Capture the cell that displays the provided text and extract its [X, Y] central coordinate. 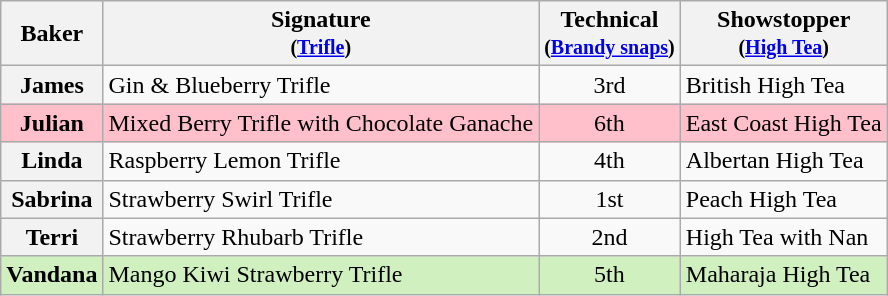
3rd [610, 85]
East Coast High Tea [784, 123]
James [52, 85]
Mixed Berry Trifle with Chocolate Ganache [321, 123]
Showstopper (High Tea) [784, 34]
4th [610, 161]
Signature (Trifle) [321, 34]
Julian [52, 123]
Peach High Tea [784, 199]
2nd [610, 237]
Mango Kiwi Strawberry Trifle [321, 275]
5th [610, 275]
High Tea with Nan [784, 237]
Vandana [52, 275]
1st [610, 199]
Technical (Brandy snaps) [610, 34]
Strawberry Swirl Trifle [321, 199]
6th [610, 123]
Terri [52, 237]
Albertan High Tea [784, 161]
Maharaja High Tea [784, 275]
British High Tea [784, 85]
Baker [52, 34]
Linda [52, 161]
Gin & Blueberry Trifle [321, 85]
Strawberry Rhubarb Trifle [321, 237]
Sabrina [52, 199]
Raspberry Lemon Trifle [321, 161]
